Provide the (x, y) coordinate of the cell's center where the given text is located.  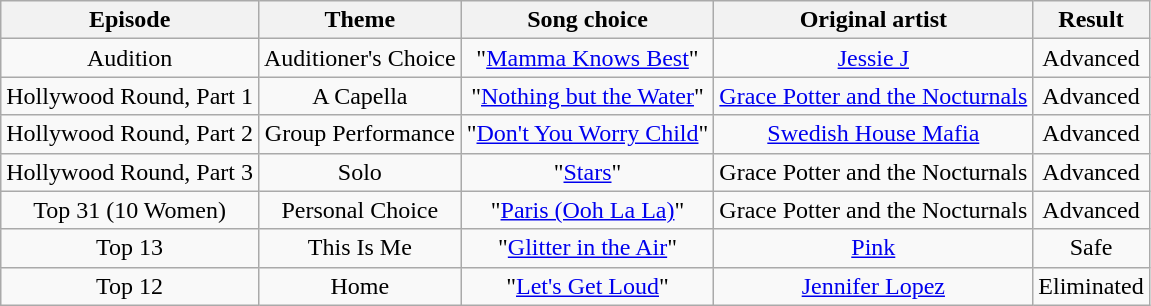
Original artist (874, 20)
Personal Choice (360, 210)
Top 12 (130, 286)
Theme (360, 20)
Hollywood Round, Part 2 (130, 134)
Hollywood Round, Part 1 (130, 96)
"Let's Get Loud" (588, 286)
A Capella (360, 96)
Result (1091, 20)
"Glitter in the Air" (588, 248)
Audition (130, 58)
Safe (1091, 248)
Group Performance (360, 134)
Pink (874, 248)
Home (360, 286)
"Don't You Worry Child" (588, 134)
Jennifer Lopez (874, 286)
Swedish House Mafia (874, 134)
"Stars" (588, 172)
"Nothing but the Water" (588, 96)
Jessie J (874, 58)
Solo (360, 172)
Eliminated (1091, 286)
Hollywood Round, Part 3 (130, 172)
"Mamma Knows Best" (588, 58)
Top 31 (10 Women) (130, 210)
Top 13 (130, 248)
Song choice (588, 20)
Episode (130, 20)
"Paris (Ooh La La)" (588, 210)
This Is Me (360, 248)
Auditioner's Choice (360, 58)
